For the text-containing cell, return its midpoint in [X, Y] coordinate format. 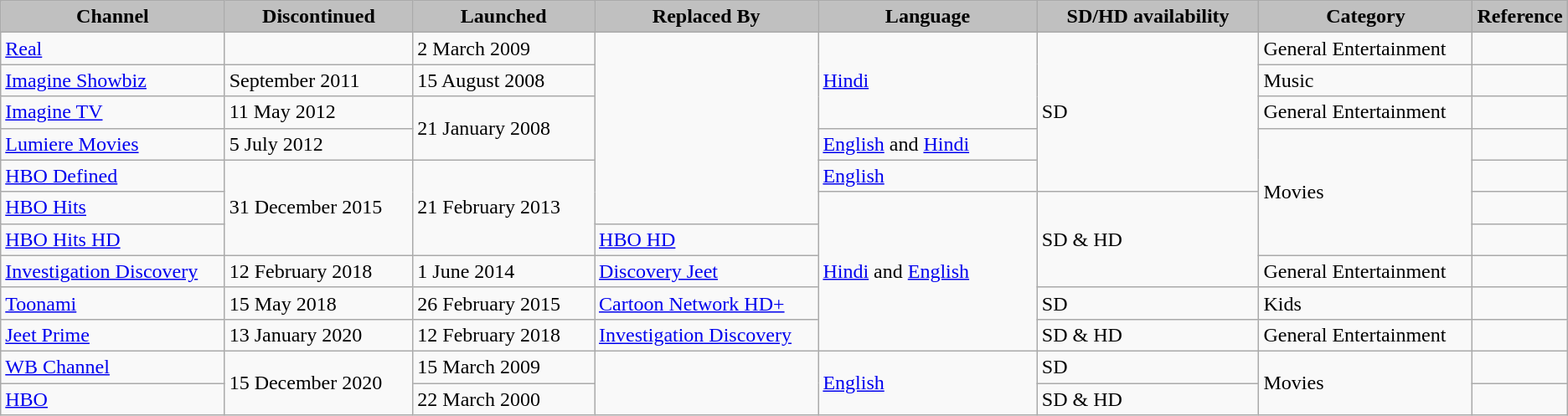
Category [1365, 17]
Channel [112, 17]
WB Channel [112, 367]
15 December 2020 [318, 383]
15 May 2018 [318, 303]
Real [112, 49]
Music [1365, 80]
2 March 2009 [504, 49]
Lumiere Movies [112, 144]
15 March 2009 [504, 367]
HBO Defined [112, 176]
21 February 2013 [504, 208]
Kids [1365, 303]
31 December 2015 [318, 208]
HBO Hits HD [112, 239]
Launched [504, 17]
Hindi [928, 80]
Cartoon Network HD+ [707, 303]
21 January 2008 [504, 128]
HBO Hits [112, 208]
22 March 2000 [504, 399]
Toonami [112, 303]
1 June 2014 [504, 271]
11 May 2012 [318, 112]
Discovery Jeet [707, 271]
Language [928, 17]
Jeet Prime [112, 335]
15 August 2008 [504, 80]
SD/HD availability [1148, 17]
Imagine Showbiz [112, 80]
HBO [112, 399]
English and Hindi [928, 144]
Imagine TV [112, 112]
Discontinued [318, 17]
Reference [1519, 17]
13 January 2020 [318, 335]
September 2011 [318, 80]
Replaced By [707, 17]
5 July 2012 [318, 144]
Hindi and English [928, 271]
26 February 2015 [504, 303]
HBO HD [707, 239]
